Detect which cell encompasses the target text, then output its [X, Y] center coordinate. 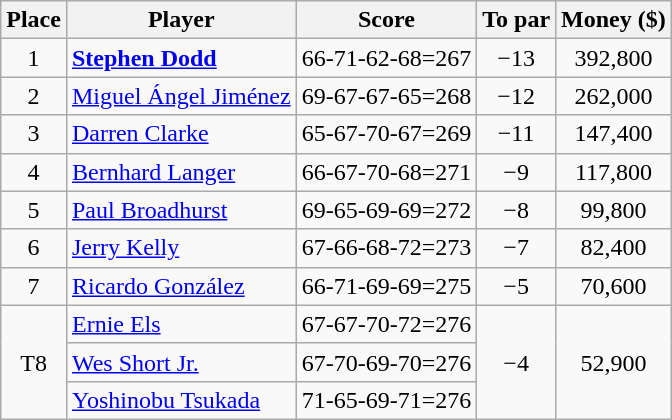
Ricardo González [181, 286]
Bernhard Langer [181, 172]
147,400 [614, 134]
Money ($) [614, 20]
67-67-70-72=276 [386, 324]
−7 [516, 248]
−8 [516, 210]
4 [34, 172]
−5 [516, 286]
5 [34, 210]
T8 [34, 362]
70,600 [614, 286]
Stephen Dodd [181, 58]
−4 [516, 362]
Score [386, 20]
67-66-68-72=273 [386, 248]
Ernie Els [181, 324]
Jerry Kelly [181, 248]
66-71-69-69=275 [386, 286]
Paul Broadhurst [181, 210]
−12 [516, 96]
Wes Short Jr. [181, 362]
Player [181, 20]
65-67-70-67=269 [386, 134]
66-67-70-68=271 [386, 172]
Miguel Ángel Jiménez [181, 96]
392,800 [614, 58]
−9 [516, 172]
2 [34, 96]
67-70-69-70=276 [386, 362]
71-65-69-71=276 [386, 400]
69-65-69-69=272 [386, 210]
−11 [516, 134]
262,000 [614, 96]
52,900 [614, 362]
−13 [516, 58]
Darren Clarke [181, 134]
99,800 [614, 210]
82,400 [614, 248]
66-71-62-68=267 [386, 58]
Yoshinobu Tsukada [181, 400]
69-67-67-65=268 [386, 96]
3 [34, 134]
7 [34, 286]
To par [516, 20]
6 [34, 248]
1 [34, 58]
117,800 [614, 172]
Place [34, 20]
